Identify which cell holds the provided text, then report its (x, y) central coordinate. 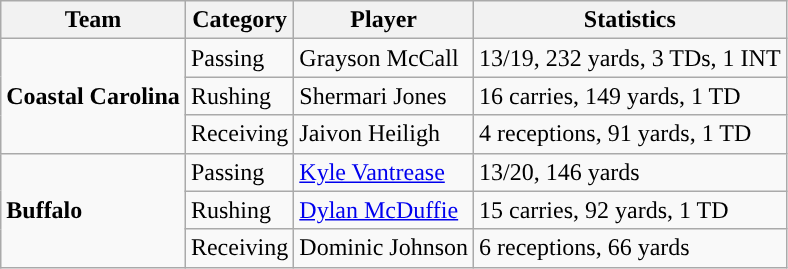
Coastal Carolina (94, 96)
Player (384, 20)
Grayson McCall (384, 58)
16 carries, 149 yards, 1 TD (630, 96)
4 receptions, 91 yards, 1 TD (630, 134)
Shermari Jones (384, 96)
15 carries, 92 yards, 1 TD (630, 210)
13/19, 232 yards, 3 TDs, 1 INT (630, 58)
Category (239, 20)
Statistics (630, 20)
Jaivon Heiligh (384, 134)
Dominic Johnson (384, 248)
Kyle Vantrease (384, 172)
6 receptions, 66 yards (630, 248)
Dylan McDuffie (384, 210)
Buffalo (94, 210)
13/20, 146 yards (630, 172)
Team (94, 20)
